Output the [X, Y] coordinate of the center of the cell containing the given text.  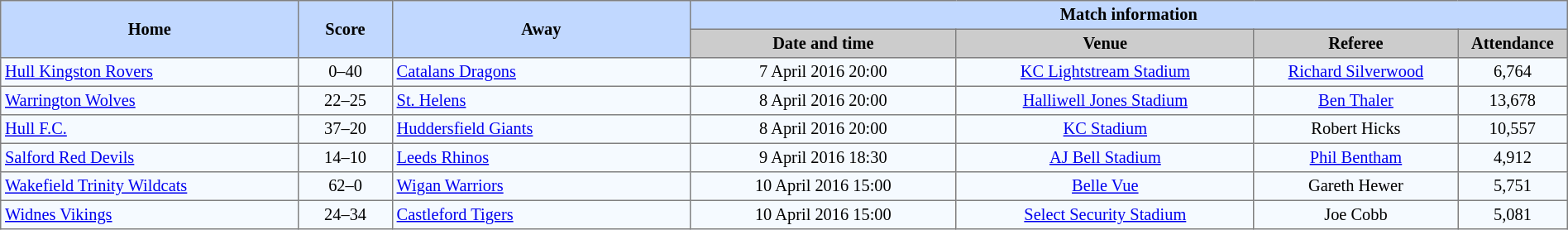
Catalans Dragons [541, 72]
Warrington Wolves [150, 100]
Halliwell Jones Stadium [1105, 100]
Venue [1105, 43]
Castleford Tigers [541, 214]
Score [346, 30]
37–20 [346, 129]
Robert Hicks [1355, 129]
Hull F.C. [150, 129]
St. Helens [541, 100]
6,764 [1513, 72]
24–34 [346, 214]
Hull Kingston Rovers [150, 72]
Richard Silverwood [1355, 72]
KC Stadium [1105, 129]
0–40 [346, 72]
Home [150, 30]
Joe Cobb [1355, 214]
Belle Vue [1105, 186]
5,751 [1513, 186]
Attendance [1513, 43]
13,678 [1513, 100]
Wigan Warriors [541, 186]
Referee [1355, 43]
5,081 [1513, 214]
Widnes Vikings [150, 214]
10,557 [1513, 129]
Ben Thaler [1355, 100]
Wakefield Trinity Wildcats [150, 186]
Match information [1128, 15]
Leeds Rhinos [541, 157]
22–25 [346, 100]
Gareth Hewer [1355, 186]
7 April 2016 20:00 [823, 72]
62–0 [346, 186]
Salford Red Devils [150, 157]
Select Security Stadium [1105, 214]
Phil Bentham [1355, 157]
KC Lightstream Stadium [1105, 72]
9 April 2016 18:30 [823, 157]
Date and time [823, 43]
14–10 [346, 157]
AJ Bell Stadium [1105, 157]
Away [541, 30]
Huddersfield Giants [541, 129]
4,912 [1513, 157]
